Pinpoint the cell where the given text exists, returning its (X, Y) midpoint coordinate. 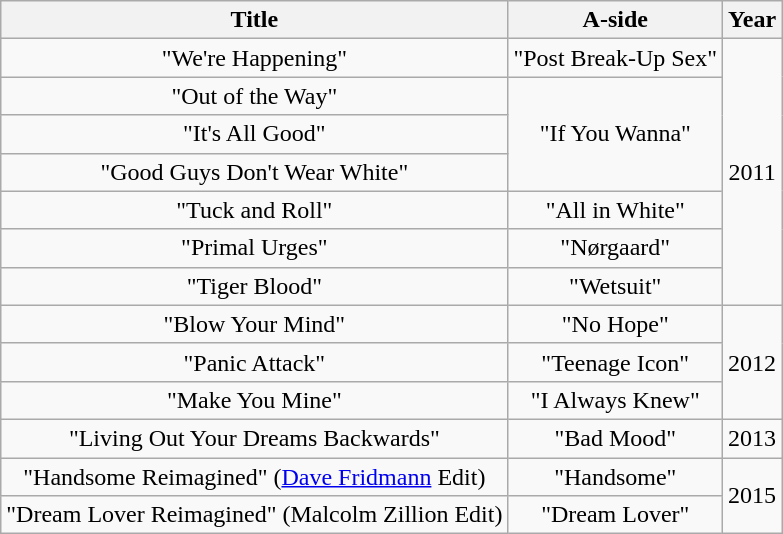
"If You Wanna" (616, 134)
"Panic Attack" (254, 362)
"Wetsuit" (616, 286)
"Out of the Way" (254, 96)
Title (254, 20)
"We're Happening" (254, 58)
"All in White" (616, 210)
"Bad Mood" (616, 438)
"No Hope" (616, 324)
2012 (752, 362)
"Dream Lover" (616, 515)
2013 (752, 438)
"It's All Good" (254, 134)
"Dream Lover Reimagined" (Malcolm Zillion Edit) (254, 515)
"I Always Knew" (616, 400)
"Primal Urges" (254, 248)
2011 (752, 172)
"Tuck and Roll" (254, 210)
"Blow Your Mind" (254, 324)
"Teenage Icon" (616, 362)
A-side (616, 20)
"Handsome" (616, 477)
"Handsome Reimagined" (Dave Fridmann Edit) (254, 477)
"Nørgaard" (616, 248)
"Make You Mine" (254, 400)
Year (752, 20)
2015 (752, 496)
"Tiger Blood" (254, 286)
"Post Break-Up Sex" (616, 58)
"Living Out Your Dreams Backwards" (254, 438)
"Good Guys Don't Wear White" (254, 172)
